Return the (X, Y) coordinate for the center point of the cell that contains the specified text.  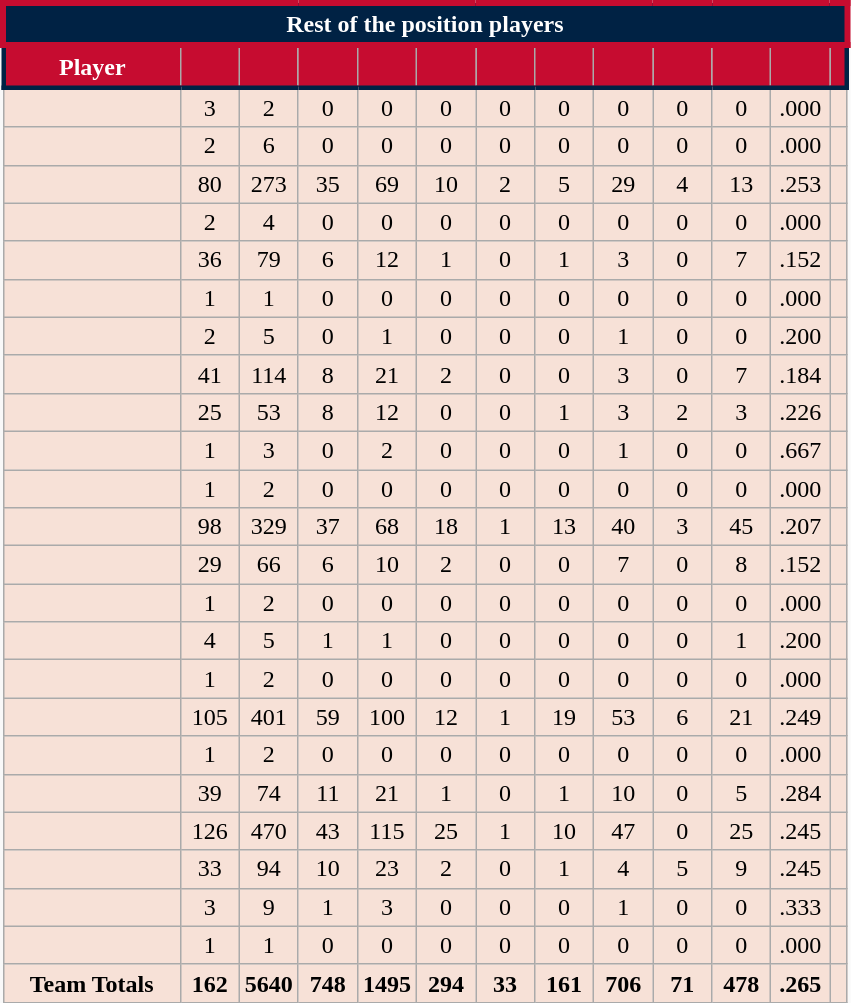
71 (682, 983)
.184 (800, 374)
161 (564, 983)
748 (328, 983)
100 (386, 717)
273 (268, 184)
Team Totals (92, 983)
.265 (800, 983)
41 (210, 374)
18 (446, 527)
79 (268, 260)
35 (328, 184)
36 (210, 260)
401 (268, 717)
19 (564, 717)
94 (268, 869)
.333 (800, 907)
706 (624, 983)
105 (210, 717)
45 (742, 527)
40 (624, 527)
Rest of the position players (425, 24)
98 (210, 527)
59 (328, 717)
114 (268, 374)
69 (386, 184)
Player (92, 67)
47 (624, 831)
39 (210, 793)
.667 (800, 450)
74 (268, 793)
.249 (800, 717)
.284 (800, 793)
23 (386, 869)
.226 (800, 412)
470 (268, 831)
294 (446, 983)
.253 (800, 184)
478 (742, 983)
162 (210, 983)
43 (328, 831)
68 (386, 527)
115 (386, 831)
80 (210, 184)
329 (268, 527)
126 (210, 831)
.207 (800, 527)
37 (328, 527)
66 (268, 565)
1495 (386, 983)
5640 (268, 983)
11 (328, 793)
